For the text-containing cell, return its midpoint in [X, Y] coordinate format. 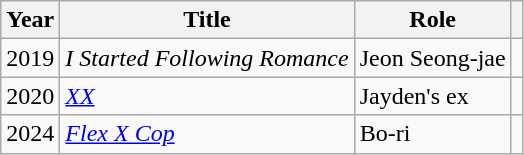
2019 [30, 58]
XX [207, 96]
Jeon Seong-jae [432, 58]
Jayden's ex [432, 96]
2024 [30, 134]
Flex X Cop [207, 134]
Bo-ri [432, 134]
Year [30, 20]
2020 [30, 96]
Role [432, 20]
Title [207, 20]
I Started Following Romance [207, 58]
